Capture the cell that displays the provided text and extract its [x, y] central coordinate. 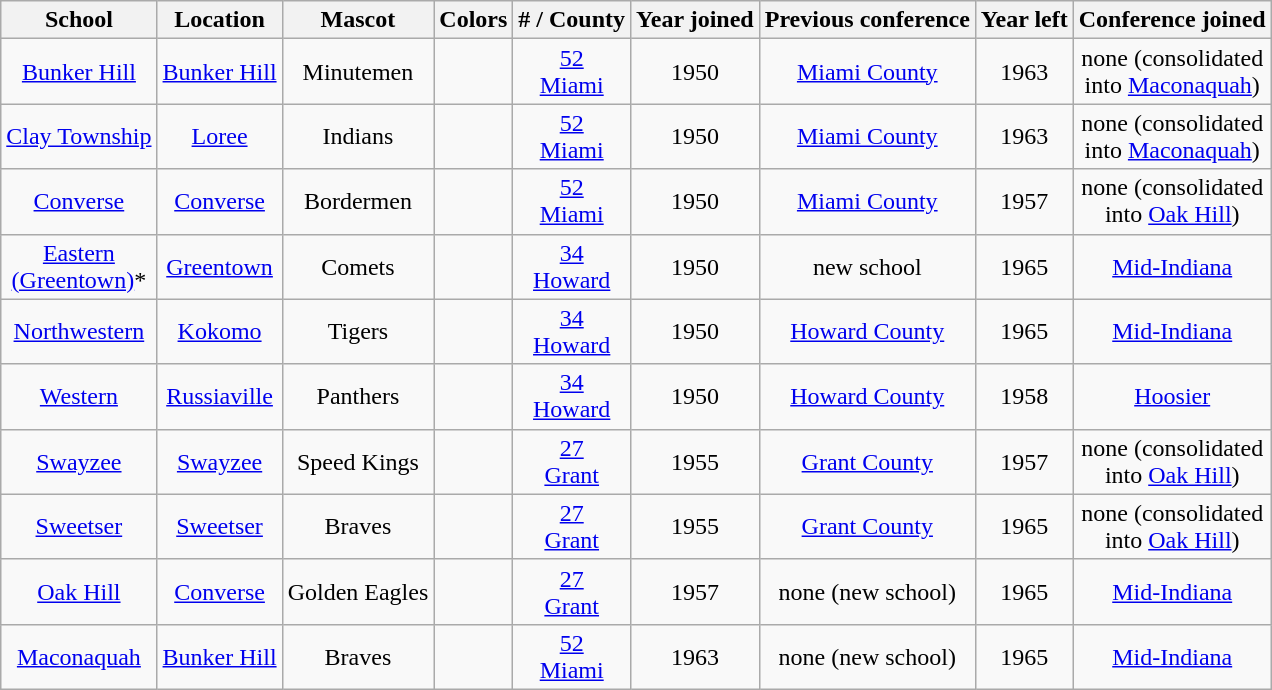
Greentown [220, 266]
School [79, 20]
Russiaville [220, 396]
Northwestern [79, 332]
Mascot [358, 20]
Speed Kings [358, 462]
Panthers [358, 396]
Maconaquah [79, 656]
Comets [358, 266]
Colors [474, 20]
Loree [220, 136]
Golden Eagles [358, 592]
Western [79, 396]
new school [867, 266]
Clay Township [79, 136]
Hoosier [1172, 396]
Eastern (Greentown)* [79, 266]
Location [220, 20]
1958 [1024, 396]
Year left [1024, 20]
# / County [572, 20]
Bordermen [358, 202]
Indians [358, 136]
Conference joined [1172, 20]
Tigers [358, 332]
Kokomo [220, 332]
Minutemen [358, 72]
Year joined [696, 20]
Previous conference [867, 20]
Oak Hill [79, 592]
